Output the [x, y] coordinate of the center of the cell containing the given text.  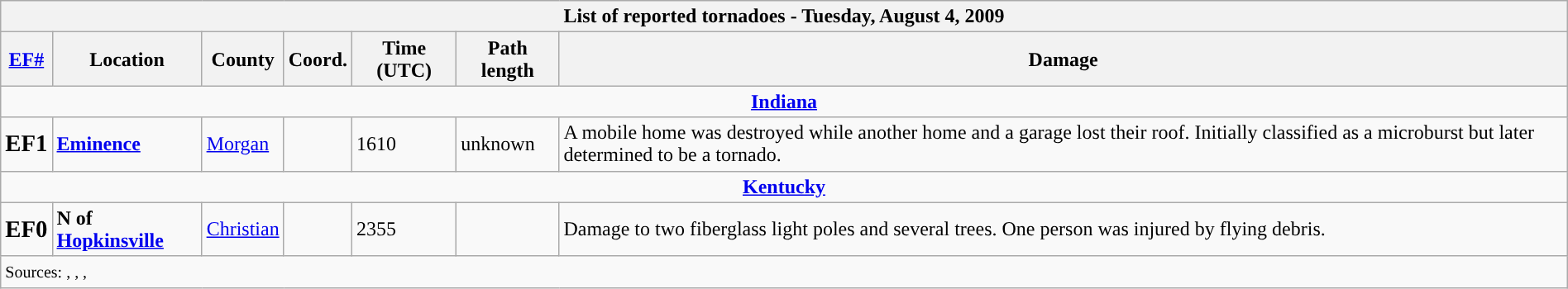
Coord. [318, 59]
Damage [1064, 59]
Path length [508, 59]
1610 [404, 144]
Eminence [127, 144]
Christian [243, 230]
Damage to two fiberglass light poles and several trees. One person was injured by flying debris. [1064, 230]
Indiana [784, 102]
Location [127, 59]
N of Hopkinsville [127, 230]
EF# [26, 59]
Time (UTC) [404, 59]
2355 [404, 230]
Morgan [243, 144]
County [243, 59]
EF1 [26, 144]
Kentucky [784, 187]
List of reported tornadoes - Tuesday, August 4, 2009 [784, 17]
EF0 [26, 230]
unknown [508, 144]
Sources: , , , [784, 272]
